Find where the given text appears and provide that cell's center as [X, Y] coordinate. 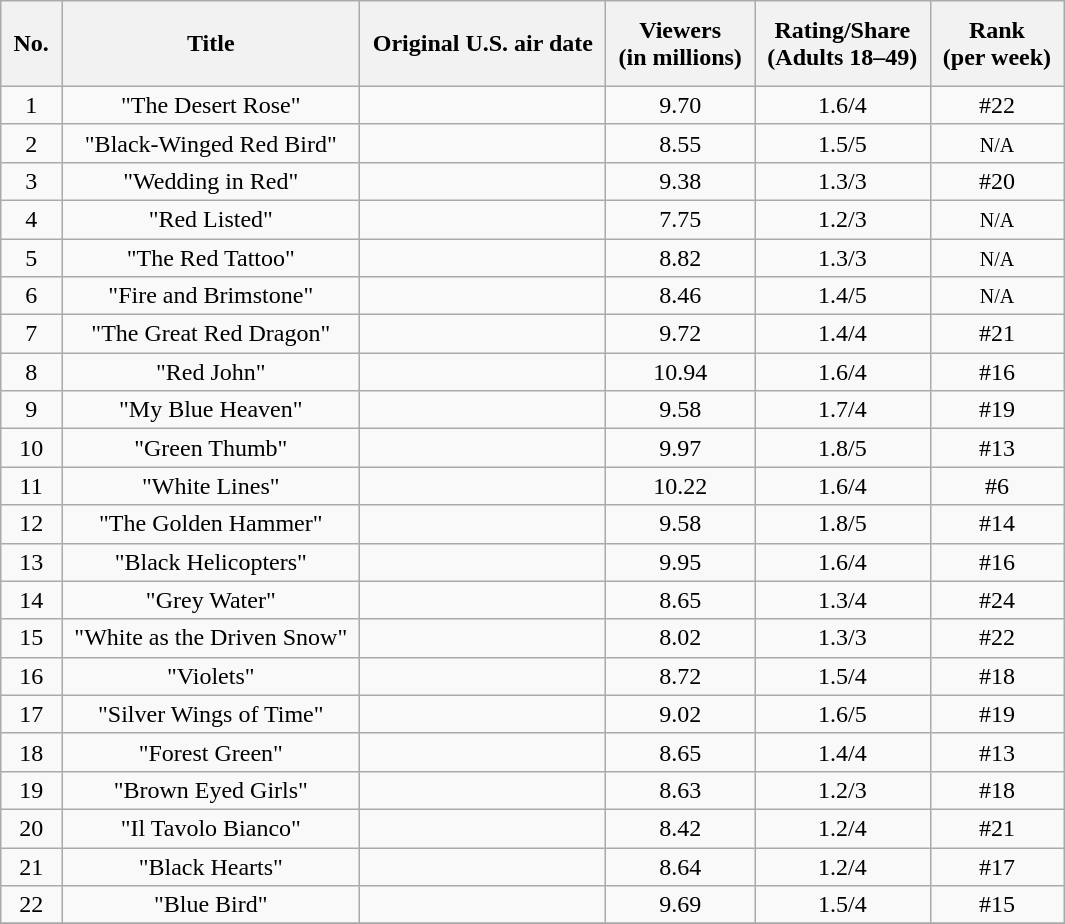
8.64 [680, 867]
7 [32, 334]
1 [32, 105]
"Red Listed" [211, 219]
Rank(per week) [997, 44]
"Black-Winged Red Bird" [211, 143]
8.02 [680, 638]
15 [32, 638]
1.6/5 [843, 714]
8.42 [680, 828]
9.02 [680, 714]
"White Lines" [211, 486]
2 [32, 143]
"White as the Driven Snow" [211, 638]
19 [32, 790]
8.72 [680, 676]
1.4/5 [843, 296]
"The Desert Rose" [211, 105]
9 [32, 410]
10.22 [680, 486]
"Black Hearts" [211, 867]
8.82 [680, 257]
#17 [997, 867]
7.75 [680, 219]
16 [32, 676]
Rating/Share(Adults 18–49) [843, 44]
8 [32, 372]
Viewers(in millions) [680, 44]
#24 [997, 600]
17 [32, 714]
"Wedding in Red" [211, 181]
#6 [997, 486]
1.3/4 [843, 600]
"Blue Bird" [211, 905]
9.38 [680, 181]
13 [32, 562]
1.7/4 [843, 410]
9.69 [680, 905]
Original U.S. air date [483, 44]
18 [32, 752]
8.63 [680, 790]
9.95 [680, 562]
10 [32, 448]
4 [32, 219]
"Il Tavolo Bianco" [211, 828]
10.94 [680, 372]
"Forest Green" [211, 752]
21 [32, 867]
#15 [997, 905]
"Violets" [211, 676]
#14 [997, 524]
3 [32, 181]
8.55 [680, 143]
14 [32, 600]
"The Red Tattoo" [211, 257]
"My Blue Heaven" [211, 410]
5 [32, 257]
"Brown Eyed Girls" [211, 790]
20 [32, 828]
11 [32, 486]
"Black Helicopters" [211, 562]
"Silver Wings of Time" [211, 714]
"The Golden Hammer" [211, 524]
"Grey Water" [211, 600]
"Green Thumb" [211, 448]
9.97 [680, 448]
8.46 [680, 296]
1.5/5 [843, 143]
"Fire and Brimstone" [211, 296]
9.70 [680, 105]
No. [32, 44]
9.72 [680, 334]
12 [32, 524]
"Red John" [211, 372]
Title [211, 44]
6 [32, 296]
#20 [997, 181]
22 [32, 905]
"The Great Red Dragon" [211, 334]
